Detect which cell encompasses the target text, then output its (x, y) center coordinate. 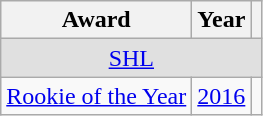
Rookie of the Year (96, 96)
2016 (222, 96)
Year (222, 20)
Award (96, 20)
SHL (132, 58)
